Output the (X, Y) coordinate of the center of the cell containing the given text.  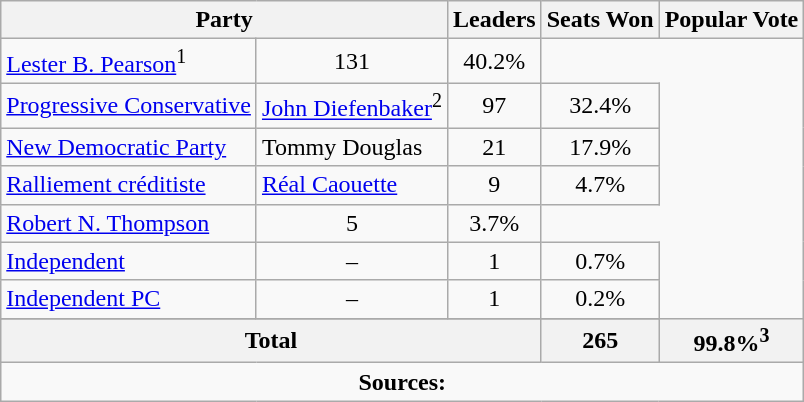
131 (352, 62)
9 (494, 185)
4.7% (600, 185)
265 (600, 340)
0.7% (600, 261)
Sources: (402, 382)
Independent (129, 261)
32.4% (600, 106)
21 (494, 147)
Seats Won (600, 20)
5 (352, 223)
Total (271, 340)
Leaders (494, 20)
John Diefenbaker2 (352, 106)
New Democratic Party (129, 147)
Progressive Conservative (129, 106)
Réal Caouette (352, 185)
Robert N. Thompson (129, 223)
Ralliement créditiste (129, 185)
Popular Vote (732, 20)
Tommy Douglas (352, 147)
3.7% (494, 223)
Party (224, 20)
Independent PC (129, 299)
40.2% (494, 62)
97 (494, 106)
0.2% (600, 299)
17.9% (600, 147)
99.8%3 (732, 340)
Lester B. Pearson1 (129, 62)
